Return the [x, y] coordinate for the center point of the cell that contains the specified text.  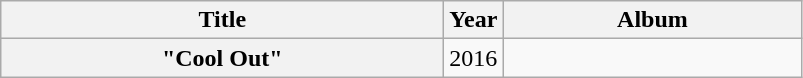
Title [222, 20]
2016 [474, 58]
"Cool Out" [222, 58]
Year [474, 20]
Album [652, 20]
